Scan for the cell matching the given text and deliver its (x, y) coordinate at center. 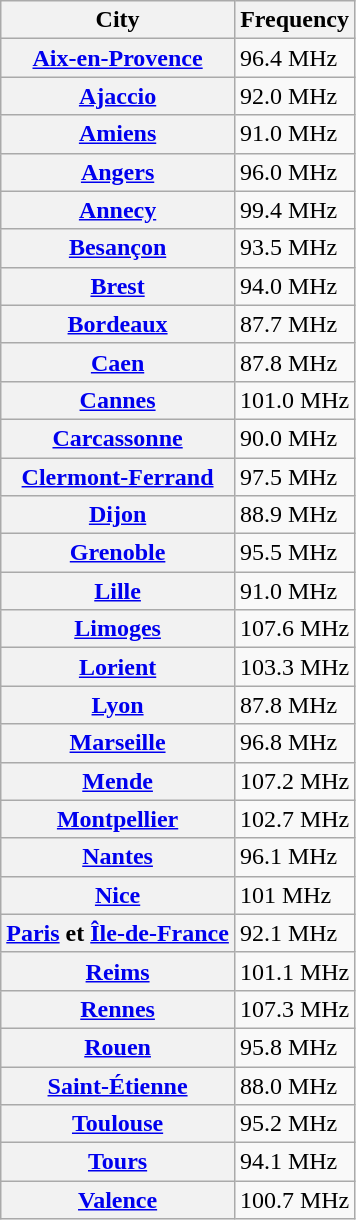
Lille (118, 591)
101 MHz (294, 895)
100.7 MHz (294, 1200)
95.2 MHz (294, 1124)
Toulouse (118, 1124)
99.4 MHz (294, 210)
101.0 MHz (294, 400)
96.8 MHz (294, 743)
Nice (118, 895)
Nantes (118, 857)
Frequency (294, 20)
107.2 MHz (294, 781)
93.5 MHz (294, 248)
107.6 MHz (294, 629)
Ajaccio (118, 96)
96.4 MHz (294, 58)
107.3 MHz (294, 1009)
102.7 MHz (294, 819)
Amiens (118, 134)
Limoges (118, 629)
92.0 MHz (294, 96)
Mende (118, 781)
Rouen (118, 1047)
101.1 MHz (294, 971)
95.5 MHz (294, 553)
Cannes (118, 400)
Annecy (118, 210)
Bordeaux (118, 324)
96.1 MHz (294, 857)
Clermont-Ferrand (118, 477)
103.3 MHz (294, 667)
Caen (118, 362)
Grenoble (118, 553)
Marseille (118, 743)
94.1 MHz (294, 1162)
Brest (118, 286)
Montpellier (118, 819)
Lorient (118, 667)
Lyon (118, 705)
96.0 MHz (294, 172)
97.5 MHz (294, 477)
Saint-Étienne (118, 1085)
94.0 MHz (294, 286)
Tours (118, 1162)
95.8 MHz (294, 1047)
Aix-en-Provence (118, 58)
Reims (118, 971)
92.1 MHz (294, 933)
Besançon (118, 248)
87.7 MHz (294, 324)
Angers (118, 172)
Paris et Île-de-France (118, 933)
88.0 MHz (294, 1085)
88.9 MHz (294, 515)
City (118, 20)
Dijon (118, 515)
Rennes (118, 1009)
90.0 MHz (294, 438)
Valence (118, 1200)
Carcassonne (118, 438)
